Locate the cell with the specified text and output its [x, y] center coordinate. 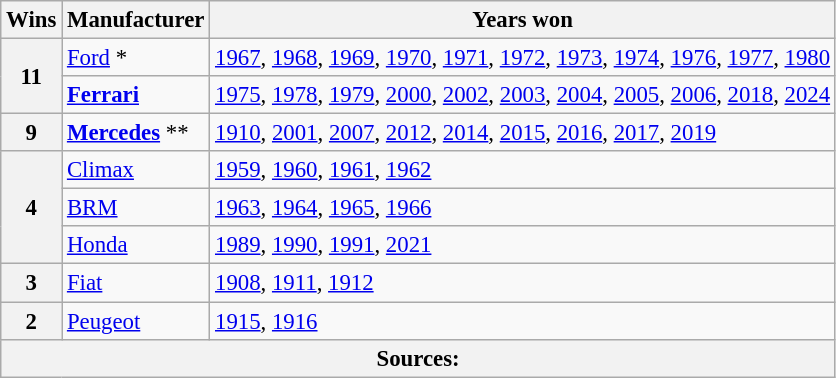
Ford * [136, 58]
Manufacturer [136, 20]
1910, 2001, 2007, 2012, 2014, 2015, 2016, 2017, 2019 [523, 133]
2 [32, 321]
1967, 1968, 1969, 1970, 1971, 1972, 1973, 1974, 1976, 1977, 1980 [523, 58]
1908, 1911, 1912 [523, 283]
9 [32, 133]
Climax [136, 170]
Honda [136, 245]
1975, 1978, 1979, 2000, 2002, 2003, 2004, 2005, 2006, 2018, 2024 [523, 95]
Ferrari [136, 95]
3 [32, 283]
Peugeot [136, 321]
Sources: [418, 358]
1963, 1964, 1965, 1966 [523, 208]
Wins [32, 20]
Years won [523, 20]
1959, 1960, 1961, 1962 [523, 170]
11 [32, 76]
BRM [136, 208]
1915, 1916 [523, 321]
Fiat [136, 283]
1989, 1990, 1991, 2021 [523, 245]
4 [32, 208]
Mercedes ** [136, 133]
